Return [X, Y] of the center of cell containing provided text 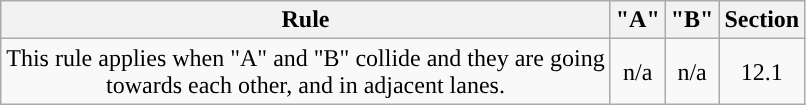
"B" [692, 20]
This rule applies when "A" and "B" collide and they are goingtowards each other, and in adjacent lanes. [306, 72]
12.1 [762, 72]
"A" [638, 20]
Rule [306, 20]
Section [762, 20]
